Return the [x, y] coordinate for the center point of the cell that contains the specified text.  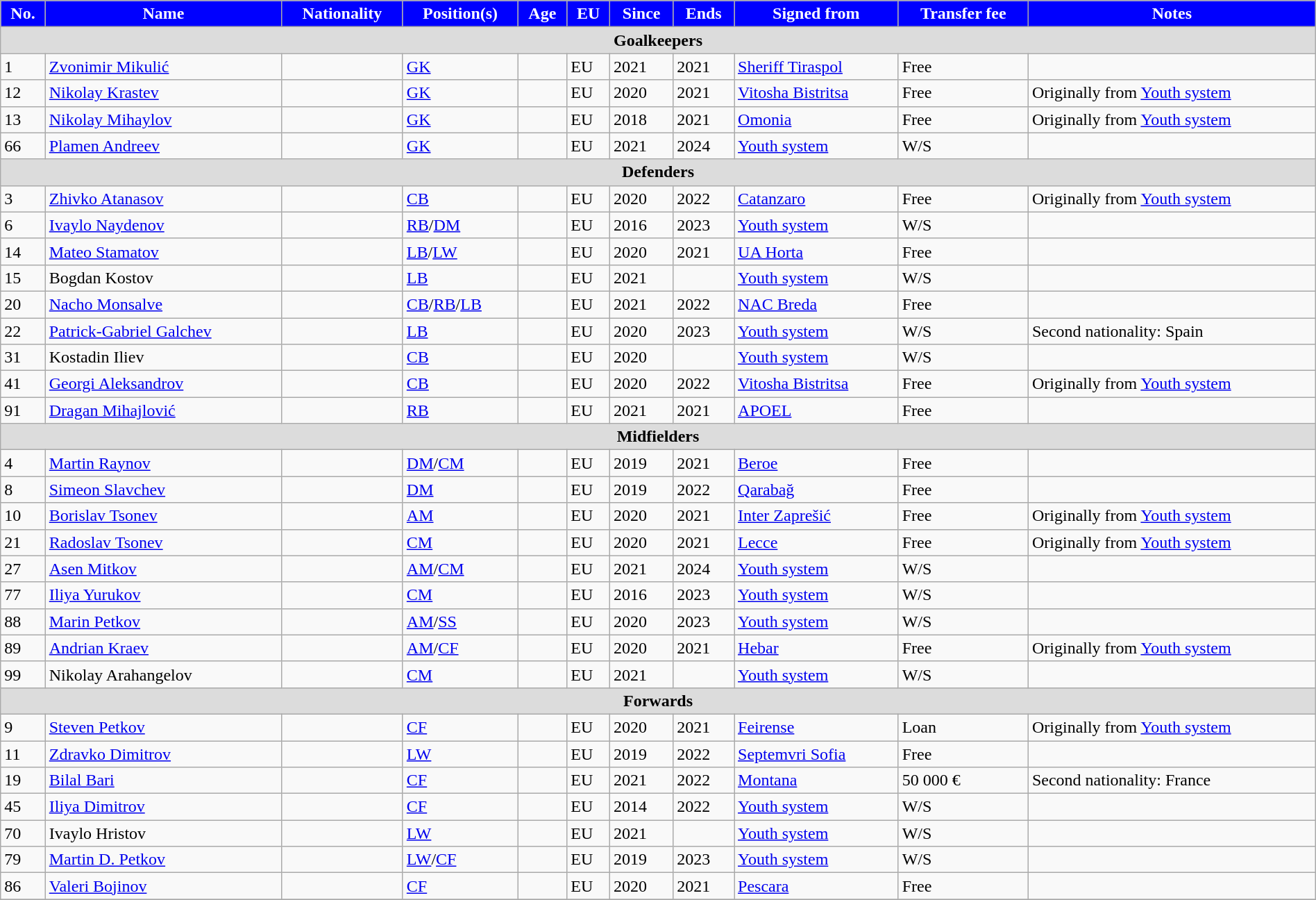
89 [23, 648]
11 [23, 753]
21 [23, 542]
45 [23, 807]
Ivaylo Hristov [163, 833]
91 [23, 410]
79 [23, 860]
Dragan Mihajlović [163, 410]
66 [23, 146]
Name [163, 14]
Goalkeepers [658, 40]
RB/DM [460, 225]
Since [641, 14]
Septemvri Sofia [816, 753]
14 [23, 251]
Pescara [816, 886]
99 [23, 674]
RB [460, 410]
Lecce [816, 542]
Second nationality: France [1172, 781]
Steven Petkov [163, 727]
77 [23, 595]
Nikolay Arahangelov [163, 674]
AM/CF [460, 648]
CB/RB/LB [460, 304]
22 [23, 331]
Bogdan Kostov [163, 278]
DM/CM [460, 463]
Beroe [816, 463]
86 [23, 886]
Sheriff Tiraspol [816, 67]
Georgi Aleksandrov [163, 384]
LW/CF [460, 860]
8 [23, 490]
Borislav Tsonev [163, 516]
2014 [641, 807]
Zvonimir Mikulić [163, 67]
70 [23, 833]
Nikolay Krastev [163, 93]
Valeri Bojinov [163, 886]
UA Horta [816, 251]
9 [23, 727]
NAC Breda [816, 304]
Marin Petkov [163, 622]
Transfer fee [963, 14]
13 [23, 119]
Loan [963, 727]
10 [23, 516]
Mateo Stamatov [163, 251]
Asen Mitkov [163, 569]
Iliya Dimitrov [163, 807]
Radoslav Tsonev [163, 542]
Bilal Bari [163, 781]
Kostadin Iliev [163, 358]
AM/CM [460, 569]
Nationality [343, 14]
AM [460, 516]
Simeon Slavchev [163, 490]
Martin Raynov [163, 463]
Hebar [816, 648]
Montana [816, 781]
31 [23, 358]
Position(s) [460, 14]
6 [23, 225]
Catanzaro [816, 199]
LB/LW [460, 251]
Andrian Kraev [163, 648]
Qarabağ [816, 490]
27 [23, 569]
4 [23, 463]
50 000 € [963, 781]
Age [543, 14]
Signed from [816, 14]
Omonia [816, 119]
12 [23, 93]
Nacho Monsalve [163, 304]
Ivaylo Naydenov [163, 225]
Plamen Andreev [163, 146]
Feirense [816, 727]
Forwards [658, 701]
19 [23, 781]
15 [23, 278]
2018 [641, 119]
Martin D. Petkov [163, 860]
Midfielders [658, 437]
Defenders [658, 172]
Second nationality: Spain [1172, 331]
Inter Zaprešić [816, 516]
Patrick-Gabriel Galchev [163, 331]
Ends [704, 14]
41 [23, 384]
3 [23, 199]
Iliya Yurukov [163, 595]
Nikolay Mihaylov [163, 119]
No. [23, 14]
1 [23, 67]
DM [460, 490]
Zhivko Atanasov [163, 199]
20 [23, 304]
AM/SS [460, 622]
APOEL [816, 410]
Zdravko Dimitrov [163, 753]
Notes [1172, 14]
88 [23, 622]
